Search for the cell housing the specified text and yield its (x, y) center coordinate. 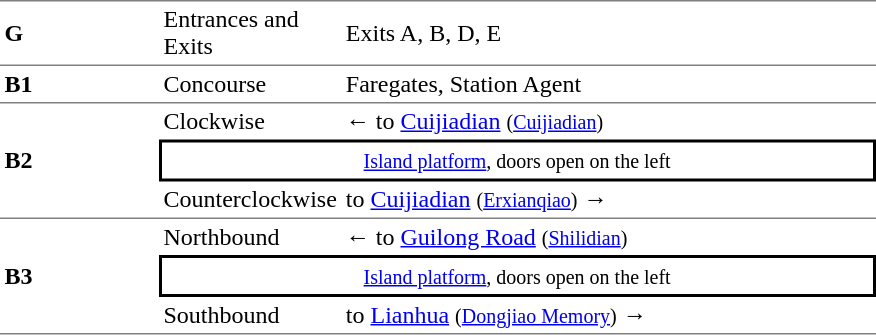
Concourse (250, 85)
← to Guilong Road (Shilidian) (608, 237)
B3 (80, 277)
Counterclockwise (250, 201)
Southbound (250, 316)
Faregates, Station Agent (608, 85)
Exits A, B, D, E (608, 33)
B2 (80, 162)
to Lianhua (Dongjiao Memory) → (608, 316)
← to Cuijiadian (Cuijiadian) (608, 122)
B1 (80, 85)
Northbound (250, 237)
Clockwise (250, 122)
to Cuijiadian (Erxianqiao) → (608, 201)
Entrances and Exits (250, 33)
G (80, 33)
